From the cell containing the given text, extract its center point as (x, y) coordinate. 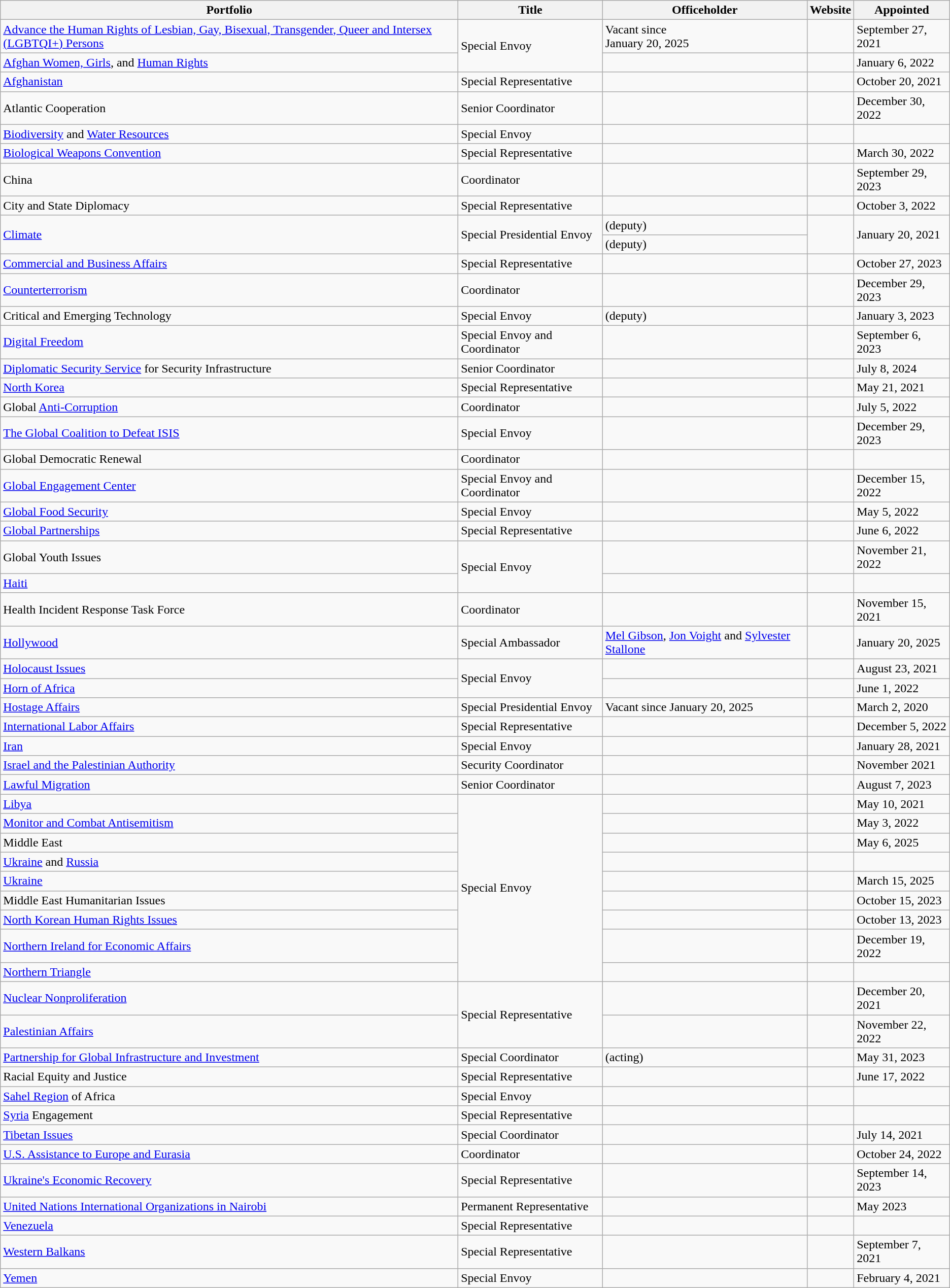
Appointed (902, 10)
October 20, 2021 (902, 82)
October 27, 2023 (902, 263)
Global Anti-Corruption (229, 407)
May 6, 2025 (902, 842)
North Korea (229, 388)
Afghanistan (229, 82)
The Global Coalition to Defeat ISIS (229, 433)
Ukraine (229, 881)
November 15, 2021 (902, 609)
Palestinian Affairs (229, 1031)
November 22, 2022 (902, 1031)
Yemen (229, 1278)
December 5, 2022 (902, 727)
China (229, 180)
June 17, 2022 (902, 1077)
Israel and the Palestinian Authority (229, 765)
December 19, 2022 (902, 946)
September 14, 2023 (902, 1180)
Northern Ireland for Economic Affairs (229, 946)
September 6, 2023 (902, 342)
March 2, 2020 (902, 707)
May 2023 (902, 1206)
(acting) (704, 1058)
Title (531, 10)
Sahel Region of Africa (229, 1096)
Website (830, 10)
July 14, 2021 (902, 1135)
Commercial and Business Affairs (229, 263)
Mel Gibson, Jon Voight and Sylvester Stallone (704, 642)
Middle East Humanitarian Issues (229, 900)
Haiti (229, 583)
Biological Weapons Convention (229, 153)
Atlantic Cooperation (229, 108)
October 3, 2022 (902, 206)
November 2021 (902, 765)
Global Engagement Center (229, 485)
Nuclear Nonproliferation (229, 998)
Lawful Migration (229, 785)
January 20, 2025 (902, 642)
United Nations International Organizations in Nairobi (229, 1206)
August 23, 2021 (902, 668)
Global Youth Issues (229, 557)
January 3, 2023 (902, 316)
Partnership for Global Infrastructure and Investment (229, 1058)
Holocaust Issues (229, 668)
June 1, 2022 (902, 688)
March 15, 2025 (902, 881)
November 21, 2022 (902, 557)
Libya (229, 804)
October 13, 2023 (902, 920)
Vacant sinceJanuary 20, 2025 (704, 37)
February 4, 2021 (902, 1278)
Middle East (229, 842)
Digital Freedom (229, 342)
Global Partnerships (229, 531)
May 3, 2022 (902, 823)
January 28, 2021 (902, 746)
North Korean Human Rights Issues (229, 920)
May 31, 2023 (902, 1058)
Diplomatic Security Service for Security Infrastructure (229, 368)
Northern Triangle (229, 972)
December 30, 2022 (902, 108)
Biodiversity and Water Resources (229, 134)
Critical and Emerging Technology (229, 316)
U.S. Assistance to Europe and Eurasia (229, 1154)
Venezuela (229, 1226)
Syria Engagement (229, 1115)
July 8, 2024 (902, 368)
December 20, 2021 (902, 998)
May 21, 2021 (902, 388)
January 6, 2022 (902, 62)
Horn of Africa (229, 688)
January 20, 2021 (902, 234)
Tibetan Issues (229, 1135)
Monitor and Combat Antisemitism (229, 823)
September 29, 2023 (902, 180)
March 30, 2022 (902, 153)
Vacant since January 20, 2025 (704, 707)
December 15, 2022 (902, 485)
Special Ambassador (531, 642)
Advance the Human Rights of Lesbian, Gay, Bisexual, Transgender, Queer and Intersex (LGBTQI+) Persons (229, 37)
May 10, 2021 (902, 804)
Racial Equity and Justice (229, 1077)
Global Democratic Renewal (229, 459)
Health Incident Response Task Force (229, 609)
City and State Diplomacy (229, 206)
Iran (229, 746)
International Labor Affairs (229, 727)
Officeholder (704, 10)
Counterterrorism (229, 289)
June 6, 2022 (902, 531)
Hollywood (229, 642)
October 15, 2023 (902, 900)
Ukraine's Economic Recovery (229, 1180)
Afghan Women, Girls, and Human Rights (229, 62)
August 7, 2023 (902, 785)
September 27, 2021 (902, 37)
Portfolio (229, 10)
Western Balkans (229, 1251)
July 5, 2022 (902, 407)
September 7, 2021 (902, 1251)
Global Food Security (229, 512)
May 5, 2022 (902, 512)
Permanent Representative (531, 1206)
Ukraine and Russia (229, 862)
Security Coordinator (531, 765)
Climate (229, 234)
October 24, 2022 (902, 1154)
Hostage Affairs (229, 707)
